For the text-containing cell, return its midpoint in (x, y) coordinate format. 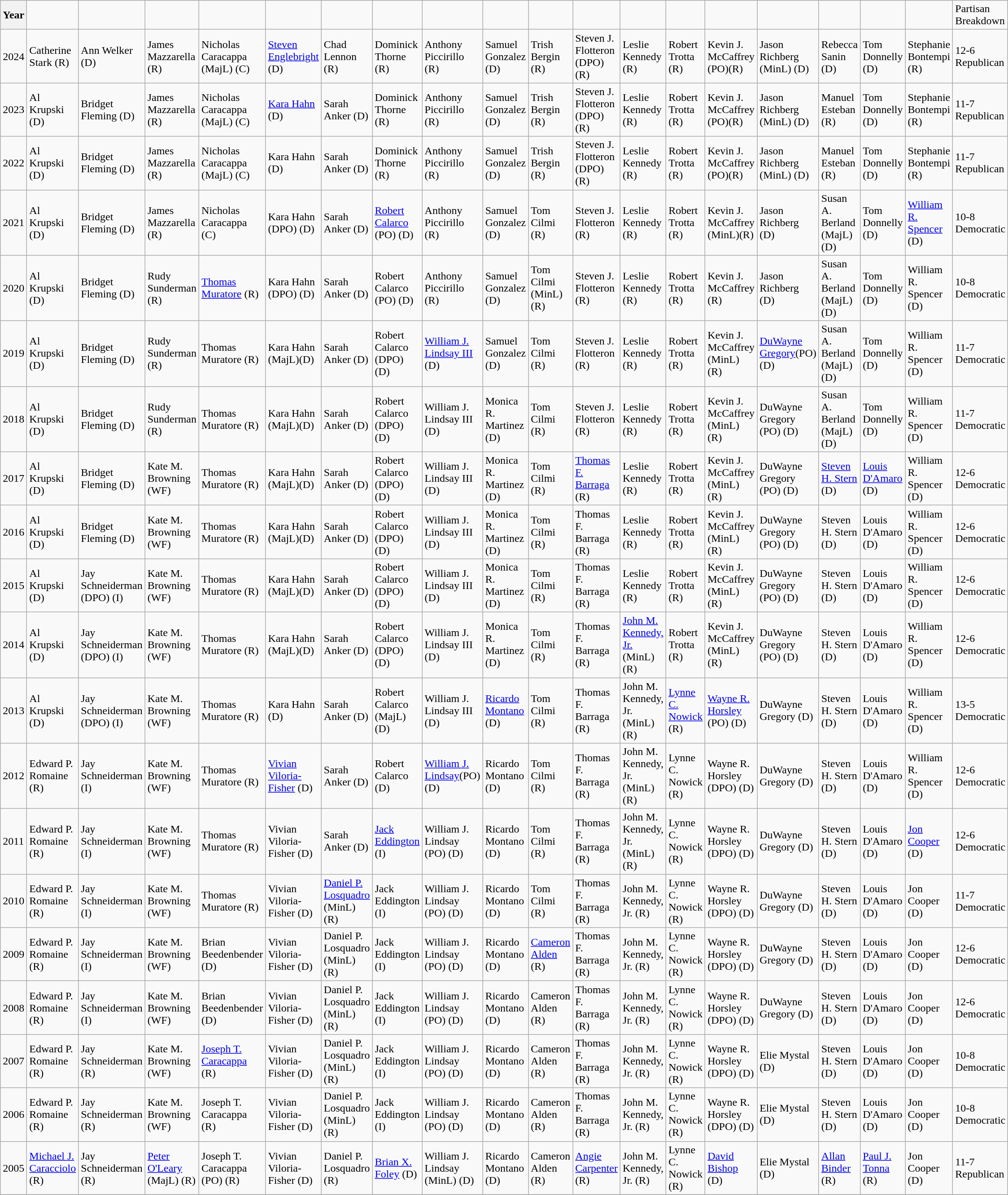
Daniel P. Losquadro (R) (347, 1168)
2009 (13, 955)
Tom Cilmi (MinL) (R) (551, 288)
Steven Englebright (D) (293, 57)
Susan A. Berland (MajL) (D) (839, 419)
Joseph T. Caracappa (PO) (R) (232, 1168)
Chad Lennon (R) (347, 57)
Rebecca Sanin (D) (839, 57)
Allan Binder (R) (839, 1168)
William J. Lindsay(PO) (D) (452, 776)
2020 (13, 288)
2005 (13, 1168)
2016 (13, 532)
2019 (13, 353)
Brian X. Foley (D) (397, 1168)
Angie Carpenter (R) (597, 1168)
13-5 Democratic (981, 710)
2014 (13, 645)
Kevin J. McCaffrey (MinL)(R) (731, 222)
2023 (13, 109)
Kevin J. McCaffrey (R) (731, 288)
2015 (13, 585)
DuWayne Gregory(PO) (D) (788, 353)
2006 (13, 1114)
Robert Calarco (D) (397, 776)
2010 (13, 901)
2012 (13, 776)
12-6 Republican (981, 57)
2007 (13, 1061)
2008 (13, 1007)
Wayne R. Horsley (PO) (D) (731, 710)
Peter O'Leary (MajL) (R) (172, 1168)
Partisan Breakdown (981, 15)
Paul J. Tonna (R) (883, 1168)
2024 (13, 57)
Ann Welker (D) (112, 57)
Robert Calarco (MajL) (D) (397, 710)
Nicholas Caracappa (C) (232, 222)
Catherine Stark (R) (53, 57)
2022 (13, 163)
2011 (13, 842)
2021 (13, 222)
2017 (13, 478)
Michael J. Caracciolo (R) (53, 1168)
2018 (13, 419)
Year (13, 15)
David Bishop (D) (731, 1168)
William J. Lindsay (MinL) (D) (452, 1168)
2013 (13, 710)
